Determine the [x, y] coordinate at the center of the cell enclosing the given text.  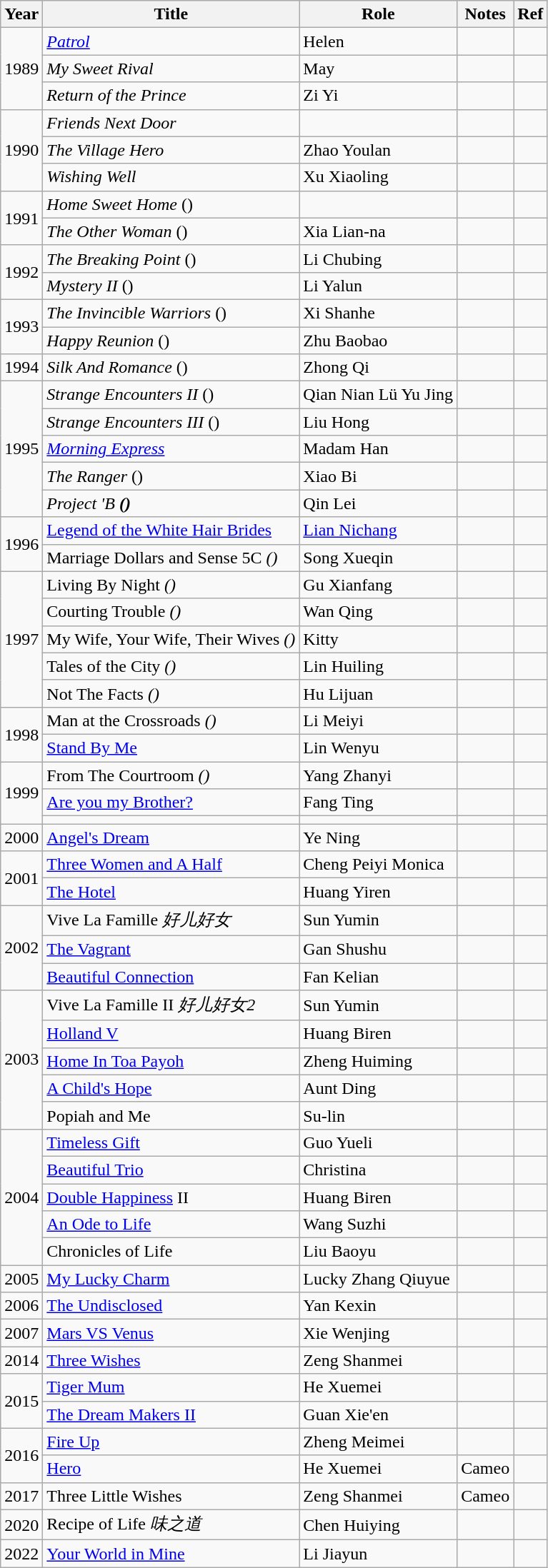
Strange Encounters III () [171, 422]
May [379, 69]
My Sweet Rival [171, 69]
Gan Shushu [379, 949]
Su-lin [379, 1115]
Not The Facts () [171, 693]
Silk And Romance () [171, 368]
My Lucky Charm [171, 1279]
Happy Reunion () [171, 341]
Lucky Zhang Qiuyue [379, 1279]
The Undisclosed [171, 1306]
2017 [21, 1496]
Zheng Huiming [379, 1061]
Liu Hong [379, 422]
1992 [21, 272]
Timeless Gift [171, 1142]
Return of the Prince [171, 96]
Christina [379, 1170]
Marriage Dollars and Sense 5C () [171, 558]
Your World in Mine [171, 1554]
Three Women and A Half [171, 865]
Chen Huiying [379, 1525]
Liu Baoyu [379, 1252]
Year [21, 14]
Hero [171, 1469]
The Other Woman () [171, 231]
Xiao Bi [379, 476]
Legend of the White Hair Brides [171, 531]
Lin Wenyu [379, 748]
Zhao Youlan [379, 150]
Mars VS Venus [171, 1333]
Gu Xianfang [379, 585]
Yan Kexin [379, 1306]
Holland V [171, 1034]
Aunt Ding [379, 1088]
2015 [21, 1401]
Home Sweet Home () [171, 204]
Zheng Meimei [379, 1442]
Huang Yiren [379, 892]
1993 [21, 326]
The Invincible Warriors () [171, 313]
Beautiful Connection [171, 976]
Chronicles of Life [171, 1252]
2006 [21, 1306]
Mystery II () [171, 286]
Guo Yueli [379, 1142]
Helen [379, 41]
Are you my Brother? [171, 803]
Morning Express [171, 449]
Three Little Wishes [171, 1496]
1996 [21, 544]
1994 [21, 368]
Double Happiness II [171, 1197]
The Vagrant [171, 949]
Cheng Peiyi Monica [379, 865]
Vive La Famille 好儿好女 [171, 921]
Home In Toa Payoh [171, 1061]
Vive La Famille II 好儿好女2 [171, 1005]
Kitty [379, 639]
Guan Xie'en [379, 1414]
1989 [21, 69]
2000 [21, 838]
Madam Han [379, 449]
1991 [21, 218]
Zi Yi [379, 96]
Ref [530, 14]
Stand By Me [171, 748]
Hu Lijuan [379, 693]
Li Meiyi [379, 720]
2001 [21, 878]
Tales of the City () [171, 666]
Li Yalun [379, 286]
Xi Shanhe [379, 313]
Qian Nian Lü Yu Jing [379, 395]
Xia Lian-na [379, 231]
Living By Night () [171, 585]
The Hotel [171, 892]
Man at the Crossroads () [171, 720]
Zhong Qi [379, 368]
Project 'B () [171, 503]
Wishing Well [171, 177]
Courting Trouble () [171, 612]
1995 [21, 449]
An Ode to Life [171, 1225]
Xie Wenjing [379, 1333]
Xu Xiaoling [379, 177]
Popiah and Me [171, 1115]
From The Courtroom () [171, 775]
2016 [21, 1455]
1990 [21, 150]
Wan Qing [379, 612]
Tiger Mum [171, 1387]
Angel's Dream [171, 838]
1998 [21, 734]
Fang Ting [379, 803]
Three Wishes [171, 1360]
Li Chubing [379, 258]
Wang Suzhi [379, 1225]
The Breaking Point () [171, 258]
2014 [21, 1360]
The Village Hero [171, 150]
Yang Zhanyi [379, 775]
Notes [486, 14]
1999 [21, 793]
Patrol [171, 41]
2007 [21, 1333]
2005 [21, 1279]
Li Jiayun [379, 1554]
2020 [21, 1525]
2022 [21, 1554]
Beautiful Trio [171, 1170]
My Wife, Your Wife, Their Wives () [171, 639]
Zhu Baobao [379, 341]
Title [171, 14]
2004 [21, 1197]
Recipe of Life 味之道 [171, 1525]
Song Xueqin [379, 558]
Lin Huiling [379, 666]
The Dream Makers II [171, 1414]
Lian Nichang [379, 531]
Fire Up [171, 1442]
Qin Lei [379, 503]
Fan Kelian [379, 976]
1997 [21, 639]
The Ranger () [171, 476]
2002 [21, 948]
Strange Encounters II () [171, 395]
2003 [21, 1060]
Role [379, 14]
A Child's Hope [171, 1088]
Friends Next Door [171, 123]
Ye Ning [379, 838]
